Locate the cell with the specified text and output its [x, y] center coordinate. 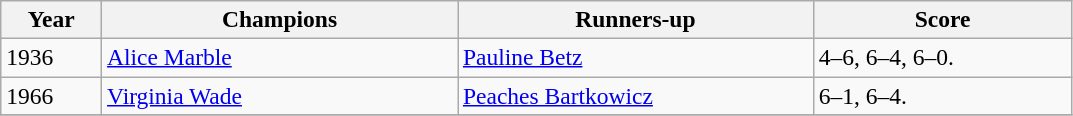
Pauline Betz [636, 57]
Runners-up [636, 19]
Score [942, 19]
Alice Marble [280, 57]
1936 [52, 57]
1966 [52, 95]
6–1, 6–4. [942, 95]
Year [52, 19]
4–6, 6–4, 6–0. [942, 57]
Virginia Wade [280, 95]
Champions [280, 19]
Peaches Bartkowicz [636, 95]
